Determine the [X, Y] coordinate at the center of the cell enclosing the given text.  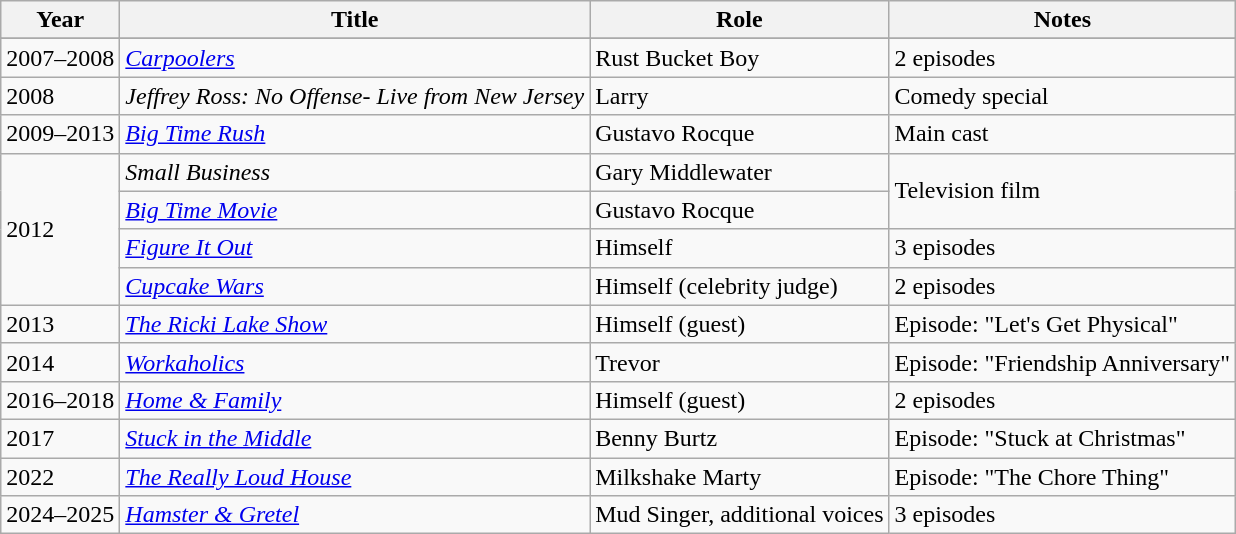
Trevor [740, 362]
Stuck in the Middle [355, 438]
Notes [1062, 20]
Small Business [355, 172]
Milkshake Marty [740, 477]
2007–2008 [60, 58]
Big Time Movie [355, 210]
2009–2013 [60, 134]
2017 [60, 438]
2014 [60, 362]
The Really Loud House [355, 477]
2022 [60, 477]
Himself (celebrity judge) [740, 286]
Episode: "The Chore Thing" [1062, 477]
Mud Singer, additional voices [740, 515]
Hamster & Gretel [355, 515]
Himself [740, 248]
Benny Burtz [740, 438]
Episode: "Let's Get Physical" [1062, 324]
The Ricki Lake Show [355, 324]
Television film [1062, 191]
Episode: "Stuck at Christmas" [1062, 438]
2013 [60, 324]
Rust Bucket Boy [740, 58]
Main cast [1062, 134]
2012 [60, 229]
Title [355, 20]
Workaholics [355, 362]
2016–2018 [60, 400]
Carpoolers [355, 58]
Episode: "Friendship Anniversary" [1062, 362]
Jeffrey Ross: No Offense- Live from New Jersey [355, 96]
Home & Family [355, 400]
Cupcake Wars [355, 286]
2024–2025 [60, 515]
Figure It Out [355, 248]
Gary Middlewater [740, 172]
Year [60, 20]
2008 [60, 96]
Big Time Rush [355, 134]
Larry [740, 96]
Role [740, 20]
Comedy special [1062, 96]
